Return [x, y] of the center of cell containing provided text 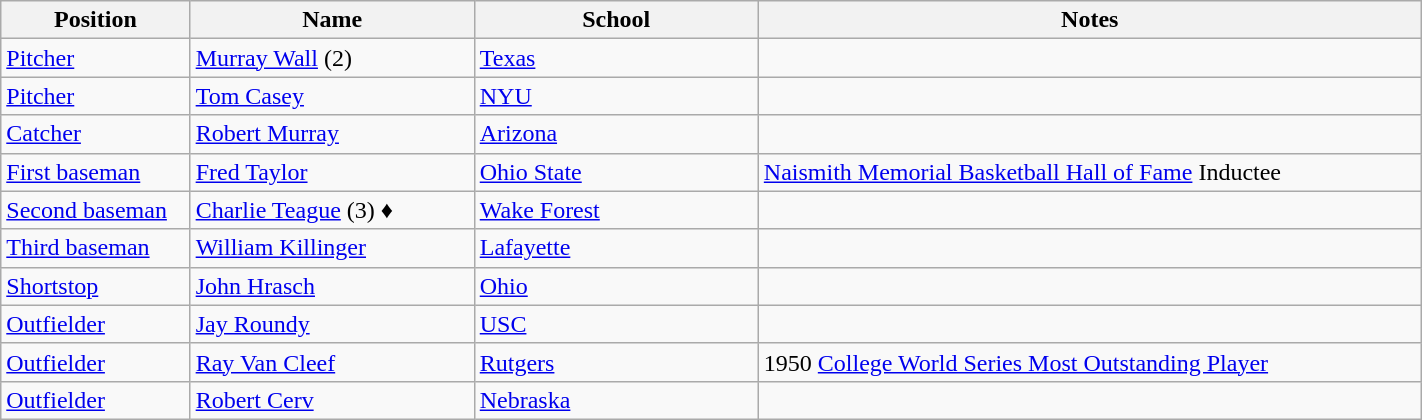
Position [96, 20]
Catcher [96, 134]
NYU [616, 96]
Ray Van Cleef [332, 362]
Nebraska [616, 400]
Arizona [616, 134]
Naismith Memorial Basketball Hall of Fame Inductee [1090, 172]
Notes [1090, 20]
Rutgers [616, 362]
Ohio State [616, 172]
Charlie Teague (3) ♦ [332, 210]
Second baseman [96, 210]
Fred Taylor [332, 172]
Tom Casey [332, 96]
Shortstop [96, 286]
Third baseman [96, 248]
William Killinger [332, 248]
Robert Cerv [332, 400]
Murray Wall (2) [332, 58]
Robert Murray [332, 134]
Name [332, 20]
John Hrasch [332, 286]
Lafayette [616, 248]
1950 College World Series Most Outstanding Player [1090, 362]
Jay Roundy [332, 324]
Texas [616, 58]
Ohio [616, 286]
Wake Forest [616, 210]
USC [616, 324]
School [616, 20]
First baseman [96, 172]
